Locate the cell with the specified text and output its (X, Y) center coordinate. 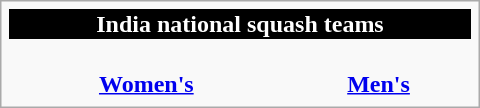
Men's (378, 70)
India national squash teams (240, 24)
Women's (146, 70)
